Search for the cell housing the specified text and yield its [X, Y] center coordinate. 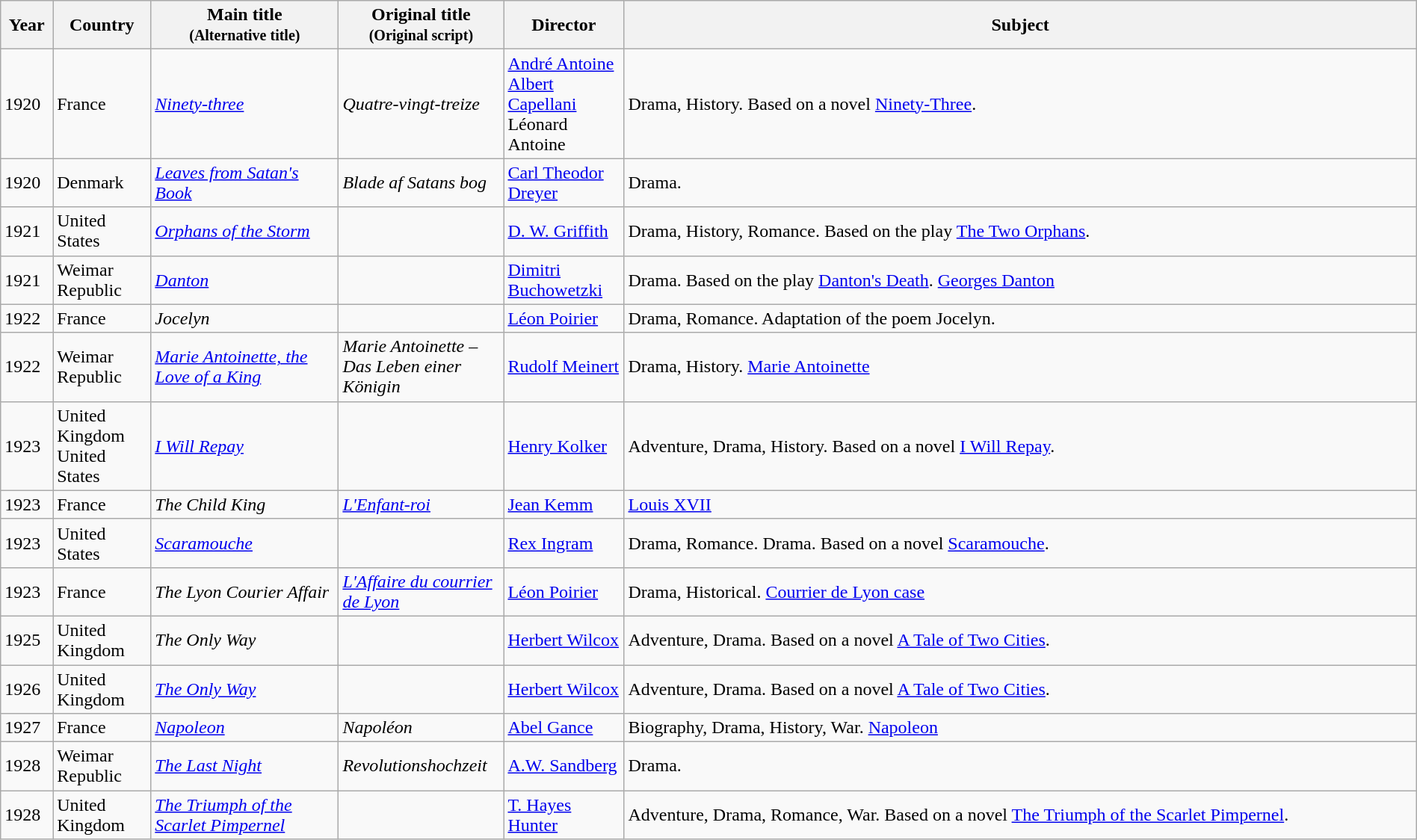
Denmark [102, 182]
Jocelyn [245, 318]
Marie Antoinette, the Love of a King [245, 367]
Scaramouche [245, 543]
Main title(Alternative title) [245, 25]
1926 [27, 689]
L'Affaire du courrier de Lyon [422, 592]
Rex Ingram [564, 543]
United KingdomUnited States [102, 445]
Napoléon [422, 728]
Original title(Original script) [422, 25]
Director [564, 25]
1927 [27, 728]
The Lyon Courier Affair [245, 592]
Year [27, 25]
Quatre-vingt-treize [422, 104]
Rudolf Meinert [564, 367]
Henry Kolker [564, 445]
Leaves from Satan's Book [245, 182]
Drama, Romance. Adaptation of the poem Jocelyn. [1020, 318]
André Antoine Albert Capellani Léonard Antoine [564, 104]
Orphans of the Storm [245, 232]
The Child King [245, 504]
1925 [27, 640]
Abel Gance [564, 728]
Adventure, Drama, Romance, War. Based on a novel The Triumph of the Scarlet Pimpernel. [1020, 815]
Revolutionshochzeit [422, 767]
Louis XVII [1020, 504]
Biography, Drama, History, War. Napoleon [1020, 728]
Drama. Based on the play Danton's Death. Georges Danton [1020, 280]
A.W. Sandberg [564, 767]
Drama, History. Based on a novel Ninety-Three. [1020, 104]
Napoleon [245, 728]
Country [102, 25]
Subject [1020, 25]
T. Hayes Hunter [564, 815]
Carl Theodor Dreyer [564, 182]
Blade af Satans bog [422, 182]
The Last Night [245, 767]
Dimitri Buchowetzki [564, 280]
Ninety-three [245, 104]
I Will Repay [245, 445]
The Triumph of the Scarlet Pimpernel [245, 815]
Marie Antoinette – Das Leben einer Königin [422, 367]
Drama, Historical. Courrier de Lyon case [1020, 592]
Adventure, Drama, History. Based on a novel I Will Repay. [1020, 445]
Drama, History, Romance. Based on the play The Two Orphans. [1020, 232]
L'Enfant-roi [422, 504]
D. W. Griffith [564, 232]
Jean Kemm [564, 504]
Danton [245, 280]
Drama, Romance. Drama. Based on a novel Scaramouche. [1020, 543]
Drama, History. Marie Antoinette [1020, 367]
